From the cell containing the given text, extract its center point as [x, y] coordinate. 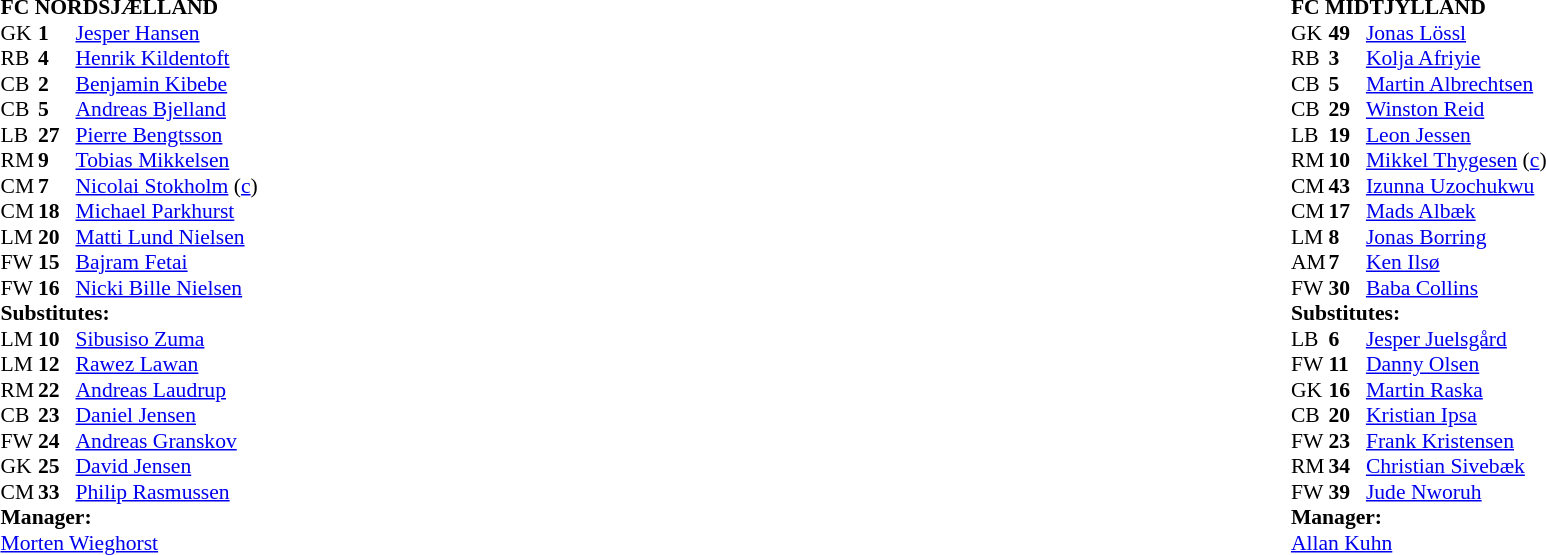
Jesper Hansen [167, 33]
Tobias Mikkelsen [167, 161]
Andreas Granskov [167, 441]
24 [57, 441]
43 [1347, 186]
Andreas Bjelland [167, 109]
Matti Lund Nielsen [167, 237]
Benjamin Kibebe [167, 84]
Daniel Jensen [167, 415]
9 [57, 161]
Rawez Lawan [167, 365]
27 [57, 135]
12 [57, 365]
Sibusiso Zuma [167, 339]
11 [1347, 365]
4 [57, 59]
Henrik Kildentoft [167, 59]
Bajram Fetai [167, 263]
29 [1347, 109]
25 [57, 467]
1 [57, 33]
Michael Parkhurst [167, 211]
Nicki Bille Nielsen [167, 288]
15 [57, 263]
33 [57, 492]
Philip Rasmussen [167, 492]
49 [1347, 33]
Substitutes: [128, 313]
18 [57, 211]
34 [1347, 467]
Manager: [128, 517]
Andreas Laudrup [167, 390]
Nicolai Stokholm (c) [167, 186]
3 [1347, 59]
2 [57, 84]
Pierre Bengtsson [167, 135]
6 [1347, 339]
19 [1347, 135]
8 [1347, 237]
39 [1347, 492]
17 [1347, 211]
David Jensen [167, 467]
30 [1347, 288]
AM [1310, 263]
22 [57, 390]
